For the text-containing cell, return its midpoint in (X, Y) coordinate format. 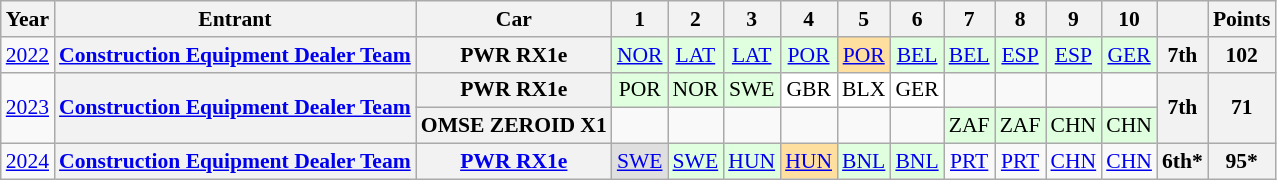
2023 (28, 108)
95* (1242, 162)
Car (514, 19)
2022 (28, 55)
6 (916, 19)
71 (1242, 108)
OMSE ZEROID X1 (514, 126)
3 (752, 19)
6th* (1182, 162)
Points (1242, 19)
2 (696, 19)
5 (864, 19)
2024 (28, 162)
BLX (864, 90)
Year (28, 19)
1 (640, 19)
Entrant (235, 19)
9 (1074, 19)
8 (1020, 19)
102 (1242, 55)
4 (808, 19)
7 (970, 19)
10 (1129, 19)
GBR (808, 90)
